From the cell containing the given text, extract its center point as [x, y] coordinate. 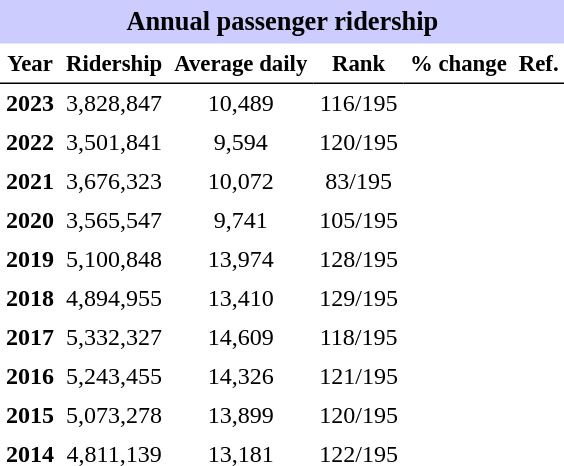
14,609 [240, 338]
118/195 [358, 338]
5,332,327 [114, 338]
2018 [30, 298]
2017 [30, 338]
Year [30, 64]
2019 [30, 260]
3,828,847 [114, 104]
5,073,278 [114, 416]
2022 [30, 142]
3,676,323 [114, 182]
3,565,547 [114, 220]
2021 [30, 182]
Rank [358, 64]
9,594 [240, 142]
Average daily [240, 64]
128/195 [358, 260]
2020 [30, 220]
2015 [30, 416]
14,326 [240, 376]
5,100,848 [114, 260]
10,072 [240, 182]
2016 [30, 376]
13,899 [240, 416]
2023 [30, 104]
129/195 [358, 298]
5,243,455 [114, 376]
105/195 [358, 220]
4,894,955 [114, 298]
121/195 [358, 376]
9,741 [240, 220]
Ridership [114, 64]
116/195 [358, 104]
13,410 [240, 298]
3,501,841 [114, 142]
83/195 [358, 182]
13,974 [240, 260]
% change [458, 64]
10,489 [240, 104]
